Locate the cell with the specified text and output its [x, y] center coordinate. 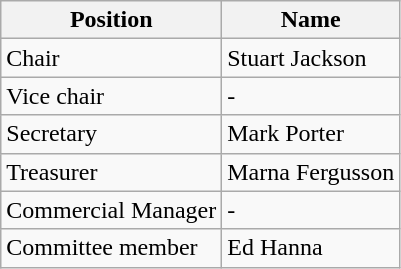
Commercial Manager [112, 210]
Vice chair [112, 96]
Name [311, 20]
Ed Hanna [311, 248]
Secretary [112, 134]
Committee member [112, 248]
Treasurer [112, 172]
Position [112, 20]
Mark Porter [311, 134]
Chair [112, 58]
Marna Fergusson [311, 172]
Stuart Jackson [311, 58]
